Find where the given text appears and provide that cell's center as [x, y] coordinate. 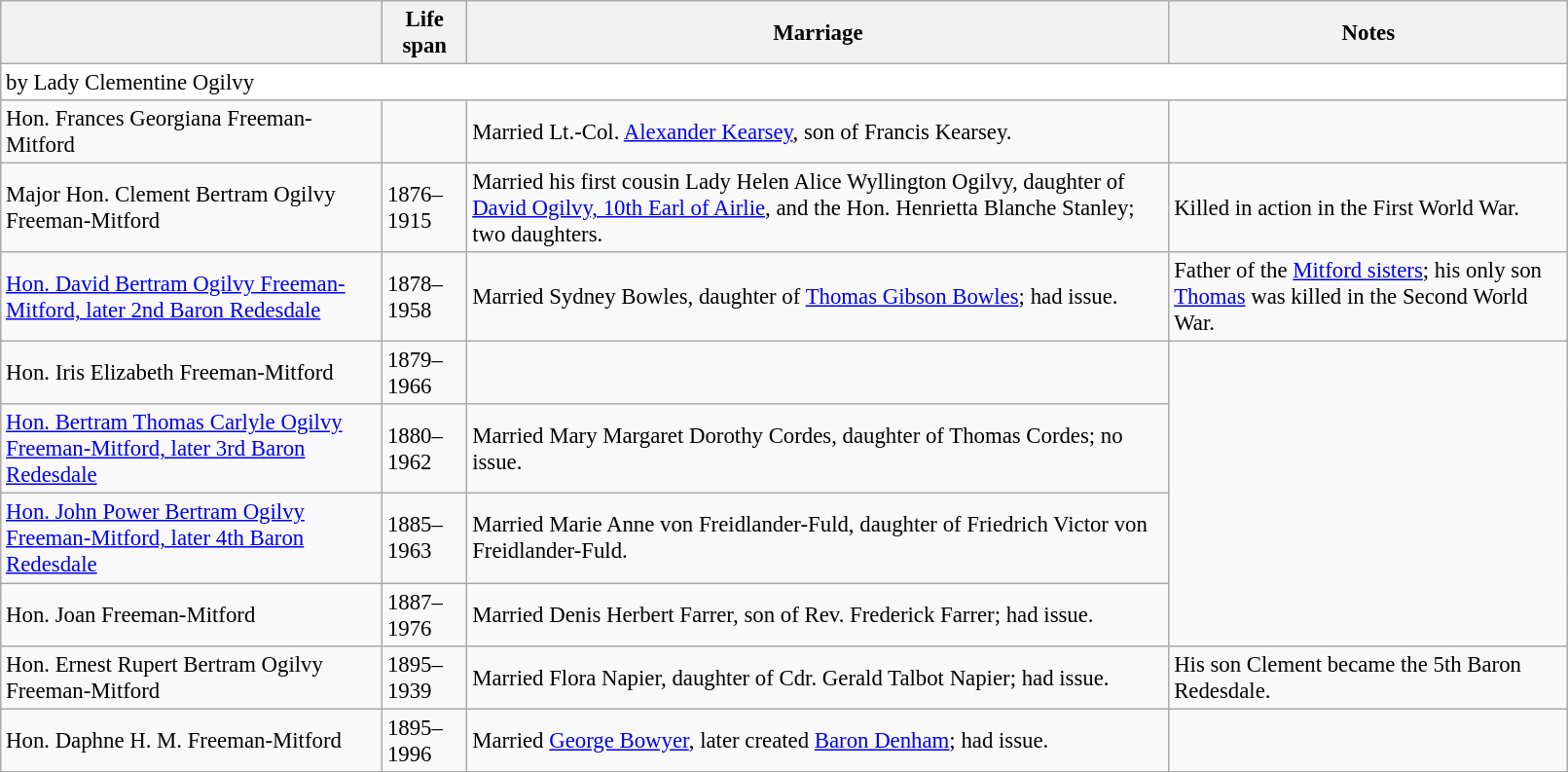
Married Marie Anne von Freidlander-Fuld, daughter of Friedrich Victor von Freidlander-Fuld. [818, 538]
Hon. Daphne H. M. Freeman-Mitford [192, 740]
1895–1939 [424, 678]
1895–1996 [424, 740]
by Lady Clementine Ogilvy [784, 83]
Major Hon. Clement Bertram Ogilvy Freeman-Mitford [192, 208]
Hon. David Bertram Ogilvy Freeman-Mitford, later 2nd Baron Redesdale [192, 297]
Married Flora Napier, daughter of Cdr. Gerald Talbot Napier; had issue. [818, 678]
Hon. Bertram Thomas Carlyle Ogilvy Freeman-Mitford, later 3rd Baron Redesdale [192, 450]
Hon. Ernest Rupert Bertram Ogilvy Freeman-Mitford [192, 678]
1879–1966 [424, 374]
Married Sydney Bowles, daughter of Thomas Gibson Bowles; had issue. [818, 297]
1887–1976 [424, 615]
Life span [424, 33]
His son Clement became the 5th Baron Redesdale. [1368, 678]
1878–1958 [424, 297]
1880–1962 [424, 450]
1876–1915 [424, 208]
Married Mary Margaret Dorothy Cordes, daughter of Thomas Cordes; no issue. [818, 450]
Married Denis Herbert Farrer, son of Rev. Frederick Farrer; had issue. [818, 615]
Married George Bowyer, later created Baron Denham; had issue. [818, 740]
Father of the Mitford sisters; his only son Thomas was killed in the Second World War. [1368, 297]
Hon. Iris Elizabeth Freeman-Mitford [192, 374]
Hon. John Power Bertram Ogilvy Freeman-Mitford, later 4th Baron Redesdale [192, 538]
Killed in action in the First World War. [1368, 208]
Hon. Joan Freeman-Mitford [192, 615]
Marriage [818, 33]
Married Lt.-Col. Alexander Kearsey, son of Francis Kearsey. [818, 132]
Hon. Frances Georgiana Freeman-Mitford [192, 132]
1885–1963 [424, 538]
Notes [1368, 33]
